For the text-containing cell, return its midpoint in (X, Y) coordinate format. 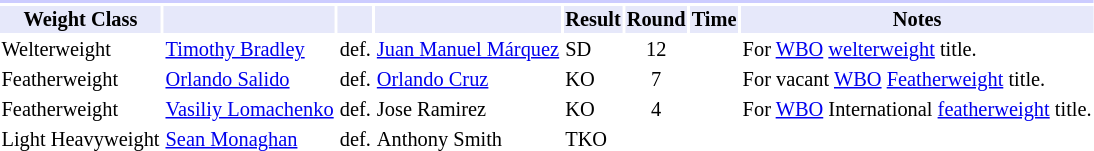
Jose Ramirez (468, 110)
Welterweight (80, 50)
Orlando Cruz (468, 80)
Result (594, 20)
Timothy Bradley (250, 50)
12 (656, 50)
Orlando Salido (250, 80)
SD (594, 50)
For WBO International featherweight title. (917, 110)
4 (656, 110)
Weight Class (80, 20)
For vacant WBO Featherweight title. (917, 80)
7 (656, 80)
For WBO welterweight title. (917, 50)
Juan Manuel Márquez (468, 50)
Time (714, 20)
Notes (917, 20)
Vasiliy Lomachenko (250, 110)
Round (656, 20)
